Identify which cell holds the provided text, then report its [x, y] central coordinate. 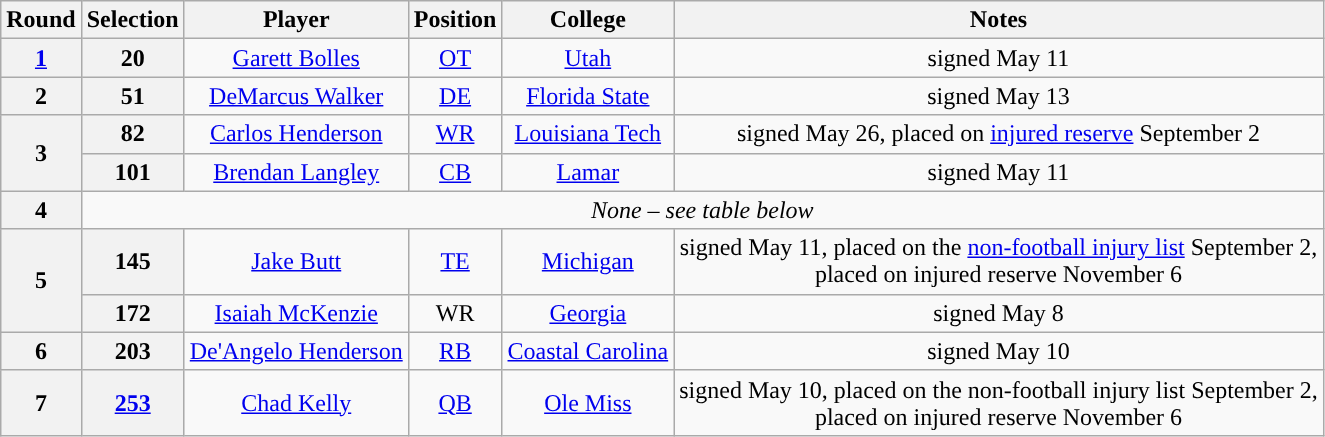
Louisiana Tech [588, 134]
Utah [588, 58]
Player [296, 20]
1 [41, 58]
Notes [999, 20]
Carlos Henderson [296, 134]
signed May 11, placed on the non-football injury list September 2,placed on injured reserve November 6 [999, 262]
3 [41, 153]
82 [132, 134]
Michigan [588, 262]
203 [132, 351]
Ole Miss [588, 402]
Florida State [588, 96]
CB [455, 172]
signed May 13 [999, 96]
De'Angelo Henderson [296, 351]
253 [132, 402]
QB [455, 402]
172 [132, 313]
2 [41, 96]
DE [455, 96]
Lamar [588, 172]
OT [455, 58]
signed May 26, placed on injured reserve September 2 [999, 134]
Garett Bolles [296, 58]
signed May 10, placed on the non-football injury list September 2,placed on injured reserve November 6 [999, 402]
College [588, 20]
101 [132, 172]
Round [41, 20]
Brendan Langley [296, 172]
signed May 8 [999, 313]
Position [455, 20]
7 [41, 402]
RB [455, 351]
145 [132, 262]
20 [132, 58]
4 [41, 210]
5 [41, 280]
Coastal Carolina [588, 351]
51 [132, 96]
DeMarcus Walker [296, 96]
TE [455, 262]
Chad Kelly [296, 402]
Jake Butt [296, 262]
None – see table below [702, 210]
6 [41, 351]
Selection [132, 20]
signed May 10 [999, 351]
Georgia [588, 313]
Isaiah McKenzie [296, 313]
